From the cell containing the given text, extract its center point as (x, y) coordinate. 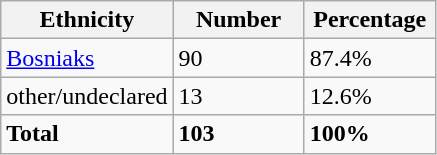
103 (238, 134)
90 (238, 58)
other/undeclared (87, 96)
Number (238, 20)
Total (87, 134)
100% (370, 134)
Bosniaks (87, 58)
Percentage (370, 20)
Ethnicity (87, 20)
13 (238, 96)
12.6% (370, 96)
87.4% (370, 58)
